Return the (x, y) coordinate for the center point of the cell that contains the specified text.  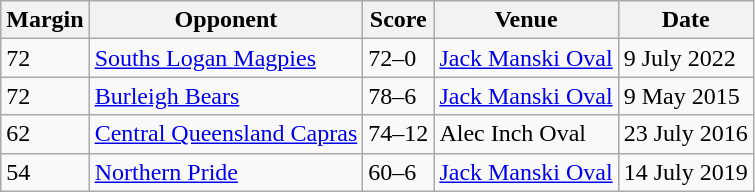
Margin (45, 20)
23 July 2016 (686, 134)
54 (45, 172)
Score (398, 20)
Alec Inch Oval (526, 134)
60–6 (398, 172)
72–0 (398, 58)
62 (45, 134)
Northern Pride (226, 172)
14 July 2019 (686, 172)
Opponent (226, 20)
78–6 (398, 96)
Venue (526, 20)
74–12 (398, 134)
9 May 2015 (686, 96)
Central Queensland Capras (226, 134)
Souths Logan Magpies (226, 58)
Burleigh Bears (226, 96)
Date (686, 20)
9 July 2022 (686, 58)
